Scan for the cell matching the given text and deliver its (X, Y) coordinate at center. 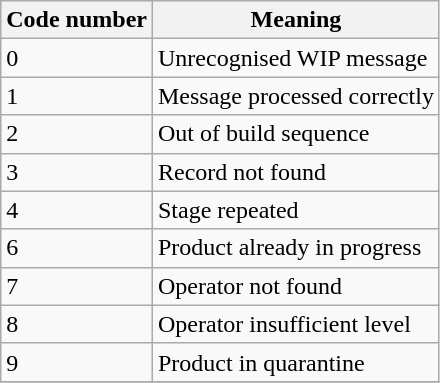
6 (77, 248)
7 (77, 286)
Product in quarantine (296, 362)
2 (77, 134)
Meaning (296, 20)
Stage repeated (296, 210)
8 (77, 324)
Code number (77, 20)
Product already in progress (296, 248)
3 (77, 172)
4 (77, 210)
9 (77, 362)
Operator insufficient level (296, 324)
Unrecognised WIP message (296, 58)
0 (77, 58)
1 (77, 96)
Out of build sequence (296, 134)
Message processed correctly (296, 96)
Operator not found (296, 286)
Record not found (296, 172)
